Scan for the cell matching the given text and deliver its (X, Y) coordinate at center. 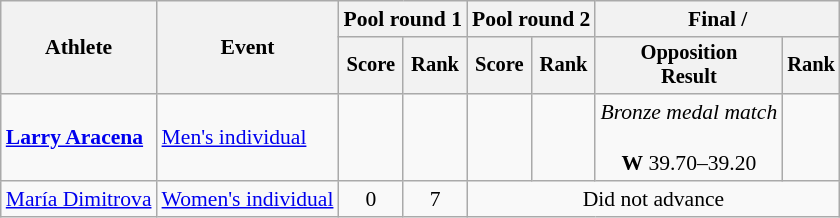
María Dimitrova (79, 199)
Did not advance (654, 199)
Pool round 1 (403, 19)
Athlete (79, 48)
Bronze medal matchW 39.70–39.20 (688, 138)
7 (435, 199)
Pool round 2 (531, 19)
Larry Aracena (79, 138)
Women's individual (248, 199)
Final / (717, 19)
0 (372, 199)
Event (248, 48)
Men's individual (248, 138)
OppositionResult (688, 66)
